For the text-containing cell, return its midpoint in [X, Y] coordinate format. 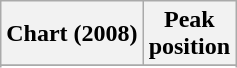
Chart (2008) [72, 34]
Peakposition [189, 34]
